Identify which cell holds the provided text, then report its (X, Y) central coordinate. 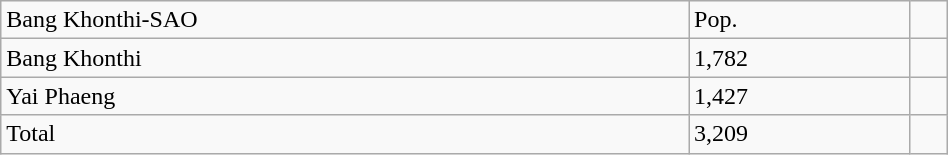
Pop. (800, 20)
Bang Khonthi (345, 58)
1,782 (800, 58)
1,427 (800, 96)
3,209 (800, 134)
Total (345, 134)
Bang Khonthi-SAO (345, 20)
Yai Phaeng (345, 96)
